Provide the (x, y) coordinate of the cell's center where the given text is located.  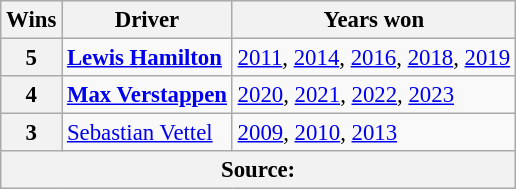
4 (32, 95)
Lewis Hamilton (148, 58)
2020, 2021, 2022, 2023 (374, 95)
2011, 2014, 2016, 2018, 2019 (374, 58)
2009, 2010, 2013 (374, 133)
Wins (32, 20)
Source: (258, 170)
5 (32, 58)
Driver (148, 20)
3 (32, 133)
Years won (374, 20)
Max Verstappen (148, 95)
Sebastian Vettel (148, 133)
